Capture the cell that displays the provided text and extract its (X, Y) central coordinate. 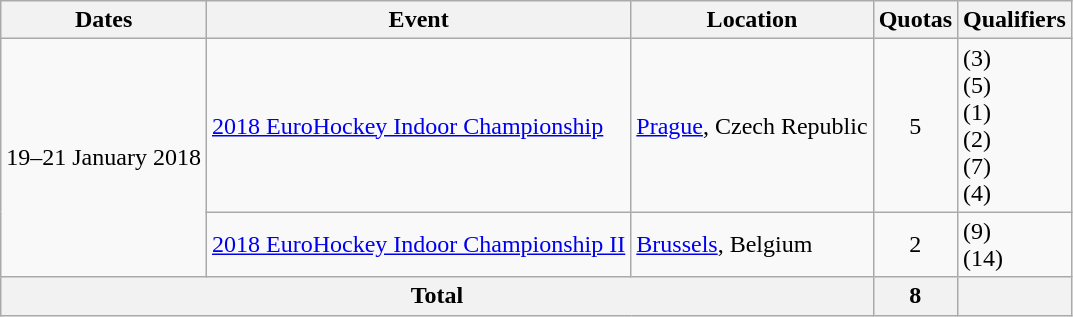
Location (752, 20)
2 (915, 244)
(9) (14) (1015, 244)
Total (437, 296)
Qualifiers (1015, 20)
5 (915, 126)
Quotas (915, 20)
Brussels, Belgium (752, 244)
Dates (104, 20)
Prague, Czech Republic (752, 126)
2018 EuroHockey Indoor Championship (418, 126)
19–21 January 2018 (104, 158)
Event (418, 20)
2018 EuroHockey Indoor Championship II (418, 244)
(3) (5) (1) (2) (7) (4) (1015, 126)
8 (915, 296)
